Return (x, y) of the center of cell containing provided text 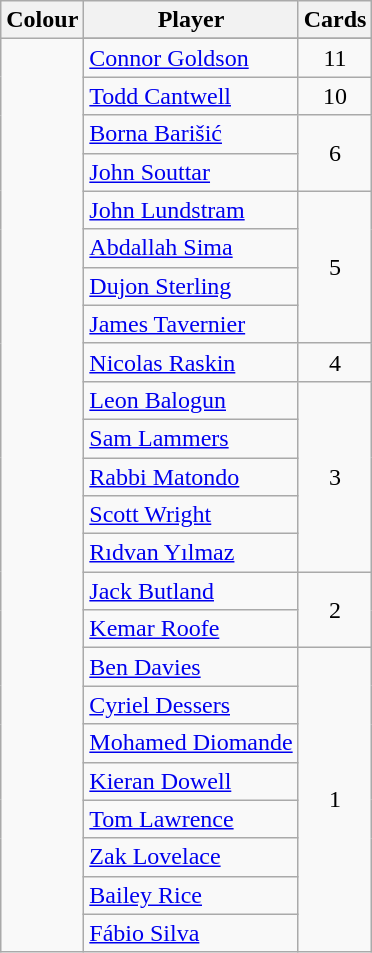
Dujon Sterling (191, 286)
Nicolas Raskin (191, 362)
Abdallah Sima (191, 248)
3 (335, 476)
Leon Balogun (191, 400)
Zak Lovelace (191, 857)
Ben Davies (191, 667)
Kemar Roofe (191, 629)
Jack Butland (191, 591)
Scott Wright (191, 515)
Player (191, 20)
Rabbi Matondo (191, 477)
Fábio Silva (191, 933)
4 (335, 362)
Bailey Rice (191, 895)
Kieran Dowell (191, 781)
James Tavernier (191, 324)
John Lundstram (191, 210)
Tom Lawrence (191, 819)
10 (335, 96)
5 (335, 267)
Connor Goldson (191, 58)
John Souttar (191, 172)
Rıdvan Yılmaz (191, 553)
2 (335, 610)
Sam Lammers (191, 438)
Todd Cantwell (191, 96)
Cyriel Dessers (191, 705)
Borna Barišić (191, 134)
Mohamed Diomande (191, 743)
11 (335, 58)
Cards (335, 20)
Colour (42, 20)
6 (335, 153)
1 (335, 800)
